Search for the cell housing the specified text and yield its (x, y) center coordinate. 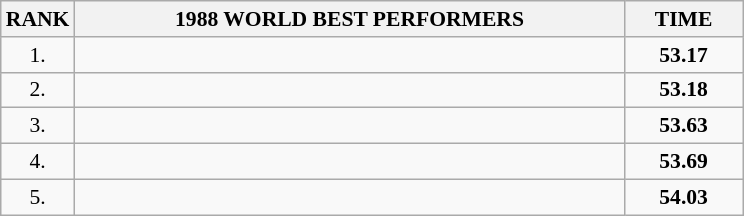
TIME (684, 19)
53.69 (684, 162)
53.63 (684, 126)
54.03 (684, 197)
4. (38, 162)
1988 WORLD BEST PERFORMERS (349, 19)
2. (38, 90)
1. (38, 55)
5. (38, 197)
53.17 (684, 55)
3. (38, 126)
53.18 (684, 90)
RANK (38, 19)
